Return the [x, y] coordinate for the center point of the cell that contains the specified text.  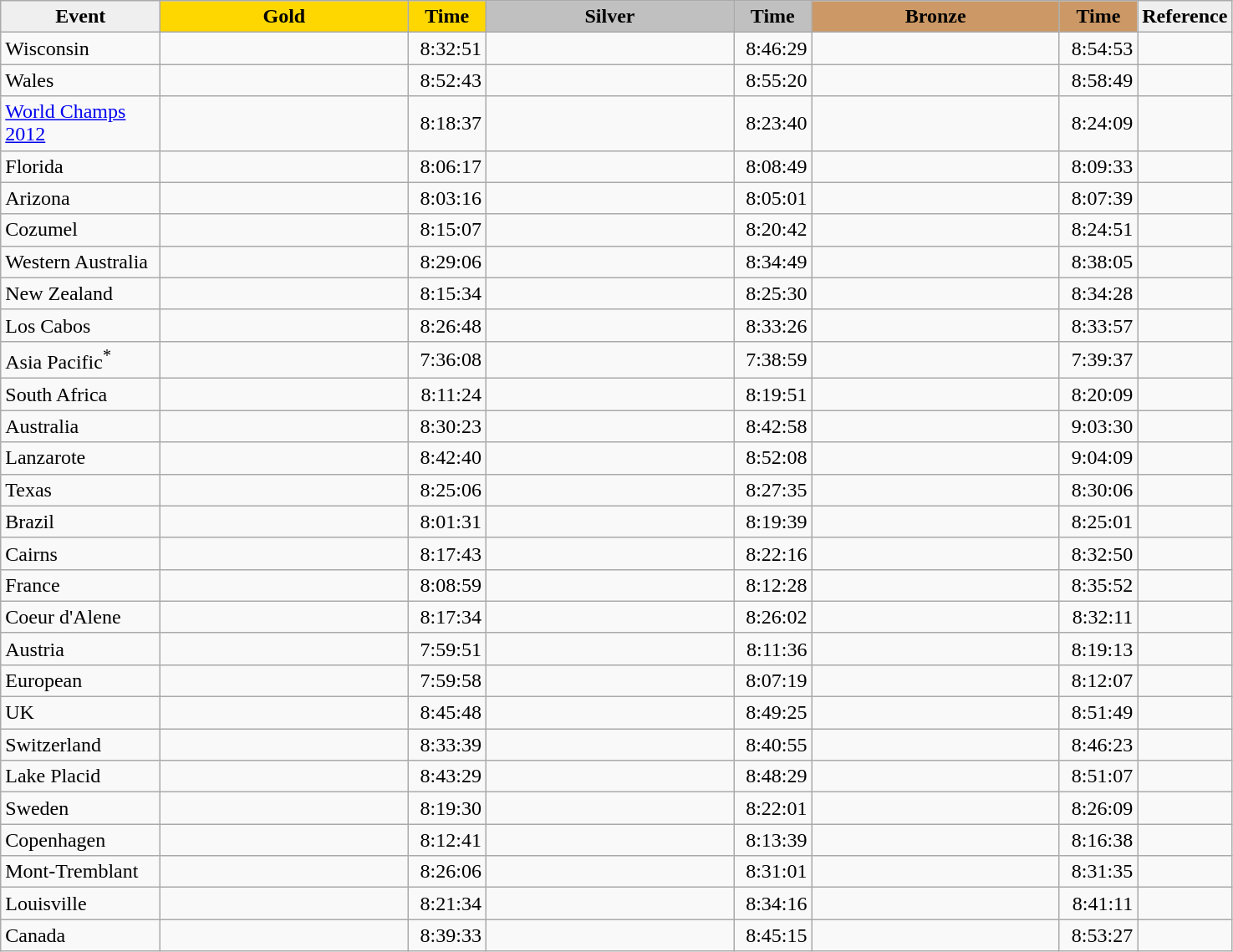
7:59:58 [447, 680]
8:30:23 [447, 426]
8:52:43 [447, 80]
8:06:17 [447, 166]
Wisconsin [80, 48]
8:35:52 [1098, 585]
8:51:07 [1098, 776]
8:25:06 [447, 490]
8:26:48 [447, 325]
8:09:33 [1098, 166]
8:42:58 [773, 426]
8:19:13 [1098, 649]
Reference [1185, 17]
8:25:30 [773, 293]
8:13:39 [773, 840]
8:26:02 [773, 617]
8:17:43 [447, 553]
Cozumel [80, 230]
8:26:06 [447, 872]
8:32:50 [1098, 553]
Western Australia [80, 262]
8:31:35 [1098, 872]
8:40:55 [773, 745]
8:41:11 [1098, 904]
8:08:59 [447, 585]
8:11:24 [447, 395]
9:03:30 [1098, 426]
8:05:01 [773, 198]
UK [80, 713]
Louisville [80, 904]
8:39:33 [447, 935]
Event [80, 17]
8:55:20 [773, 80]
8:22:16 [773, 553]
8:29:06 [447, 262]
8:51:49 [1098, 713]
Texas [80, 490]
8:33:39 [447, 745]
Canada [80, 935]
8:07:19 [773, 680]
Mont-Tremblant [80, 872]
8:49:25 [773, 713]
8:17:34 [447, 617]
Copenhagen [80, 840]
8:33:26 [773, 325]
8:42:40 [447, 458]
Wales [80, 80]
7:39:37 [1098, 359]
8:03:16 [447, 198]
8:34:28 [1098, 293]
Los Cabos [80, 325]
7:38:59 [773, 359]
8:16:38 [1098, 840]
Arizona [80, 198]
8:32:11 [1098, 617]
8:15:34 [447, 293]
8:20:09 [1098, 395]
8:22:01 [773, 808]
8:19:39 [773, 522]
France [80, 585]
8:01:31 [447, 522]
8:19:51 [773, 395]
8:58:49 [1098, 80]
7:59:51 [447, 649]
Asia Pacific* [80, 359]
8:25:01 [1098, 522]
Sweden [80, 808]
8:34:16 [773, 904]
Gold [284, 17]
Switzerland [80, 745]
8:46:23 [1098, 745]
World Champs 2012 [80, 124]
Brazil [80, 522]
8:32:51 [447, 48]
8:53:27 [1098, 935]
8:07:39 [1098, 198]
7:36:08 [447, 359]
8:46:29 [773, 48]
8:38:05 [1098, 262]
8:26:09 [1098, 808]
8:31:01 [773, 872]
8:12:41 [447, 840]
Florida [80, 166]
8:27:35 [773, 490]
8:48:29 [773, 776]
South Africa [80, 395]
9:04:09 [1098, 458]
8:19:30 [447, 808]
8:30:06 [1098, 490]
Austria [80, 649]
Coeur d'Alene [80, 617]
8:43:29 [447, 776]
8:08:49 [773, 166]
Cairns [80, 553]
New Zealand [80, 293]
8:15:07 [447, 230]
8:12:28 [773, 585]
Lanzarote [80, 458]
Bronze [935, 17]
8:52:08 [773, 458]
8:23:40 [773, 124]
Lake Placid [80, 776]
8:21:34 [447, 904]
8:24:51 [1098, 230]
Silver [609, 17]
8:45:48 [447, 713]
8:20:42 [773, 230]
8:11:36 [773, 649]
8:18:37 [447, 124]
8:33:57 [1098, 325]
8:45:15 [773, 935]
Australia [80, 426]
European [80, 680]
8:12:07 [1098, 680]
8:24:09 [1098, 124]
8:34:49 [773, 262]
8:54:53 [1098, 48]
